Locate the cell with the specified text and output its (X, Y) center coordinate. 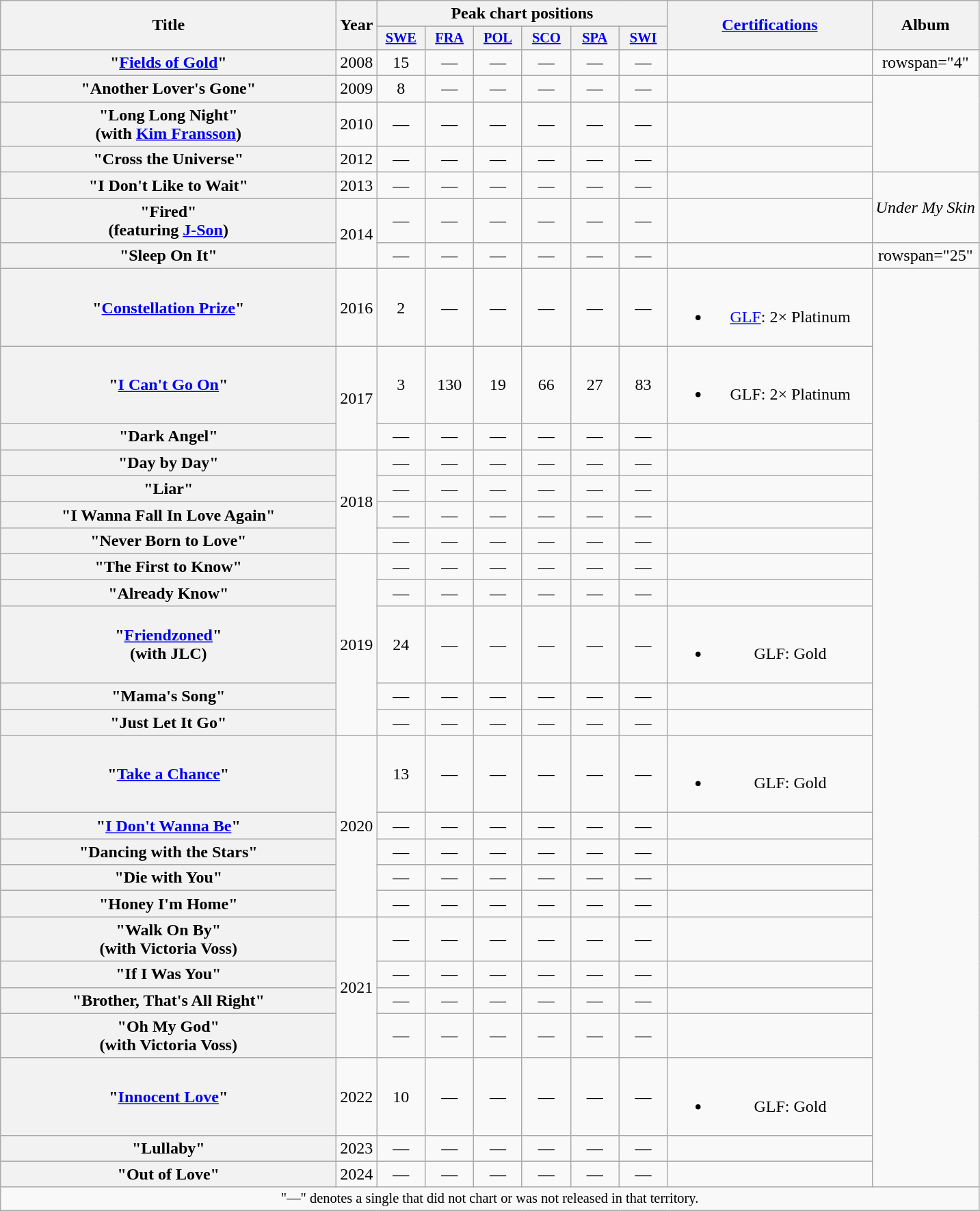
"If I Was You" (168, 974)
Year (357, 25)
"Already Know" (168, 593)
2018 (357, 502)
19 (498, 385)
"Walk On By"(with Victoria Voss) (168, 939)
Peak chart positions (522, 14)
"Dancing with the Stars" (168, 852)
2009 (357, 89)
SCO (546, 38)
2016 (357, 308)
"Honey I'm Home" (168, 904)
"Long Long Night"(with Kim Fransson) (168, 125)
"Another Lover's Gone" (168, 89)
"I Wanna Fall In Love Again" (168, 515)
"Never Born to Love" (168, 541)
2024 (357, 1174)
"Innocent Love" (168, 1096)
Title (168, 25)
130 (450, 385)
2013 (357, 185)
3 (401, 385)
2021 (357, 987)
2012 (357, 159)
2020 (357, 826)
"Just Let It Go" (168, 722)
"Out of Love" (168, 1174)
Album (925, 25)
"Constellation Prize" (168, 308)
8 (401, 89)
"Dark Angel" (168, 437)
"Fired"(featuring J-Son) (168, 220)
"Take a Chance" (168, 774)
15 (401, 62)
"I Don't Wanna Be" (168, 826)
"Friendzoned"(with JLC) (168, 644)
"The First to Know" (168, 567)
POL (498, 38)
83 (643, 385)
"Die with You" (168, 878)
2014 (357, 234)
"Mama's Song" (168, 696)
"Lullaby" (168, 1148)
"Fields of Gold" (168, 62)
"Oh My God"(with Victoria Voss) (168, 1036)
2010 (357, 125)
27 (595, 385)
Under My Skin (925, 208)
rowspan="25" (925, 256)
Certifications (770, 25)
"Day by Day" (168, 463)
10 (401, 1096)
2017 (357, 398)
13 (401, 774)
SPA (595, 38)
FRA (450, 38)
"I Can't Go On" (168, 385)
2008 (357, 62)
"Sleep On It" (168, 256)
SWE (401, 38)
24 (401, 644)
SWI (643, 38)
rowspan="4" (925, 62)
66 (546, 385)
"—" denotes a single that did not chart or was not released in that territory. (490, 1199)
2019 (357, 644)
2022 (357, 1096)
"Brother, That's All Right" (168, 1000)
2 (401, 308)
"Cross the Universe" (168, 159)
"I Don't Like to Wait" (168, 185)
"Liar" (168, 489)
2023 (357, 1148)
